Search for the cell housing the specified text and yield its (x, y) center coordinate. 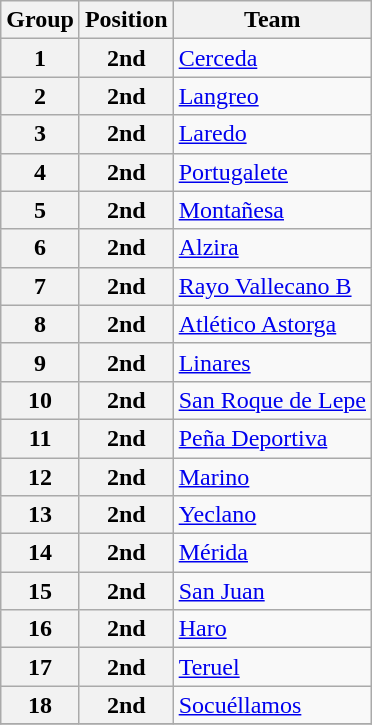
5 (40, 210)
San Juan (272, 591)
7 (40, 286)
Team (272, 20)
12 (40, 477)
14 (40, 553)
Portugalete (272, 172)
Atlético Astorga (272, 324)
Yeclano (272, 515)
1 (40, 58)
15 (40, 591)
13 (40, 515)
Linares (272, 362)
4 (40, 172)
San Roque de Lepe (272, 400)
Position (126, 20)
6 (40, 248)
Alzira (272, 248)
9 (40, 362)
Group (40, 20)
Marino (272, 477)
11 (40, 438)
Haro (272, 629)
Mérida (272, 553)
Montañesa (272, 210)
18 (40, 705)
Peña Deportiva (272, 438)
Cerceda (272, 58)
2 (40, 96)
16 (40, 629)
Laredo (272, 134)
10 (40, 400)
Teruel (272, 667)
8 (40, 324)
Rayo Vallecano B (272, 286)
17 (40, 667)
Socuéllamos (272, 705)
Langreo (272, 96)
3 (40, 134)
